From the cell containing the given text, extract its center point as [x, y] coordinate. 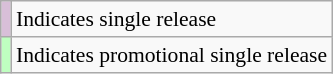
Indicates single release [172, 19]
Indicates promotional single release [172, 55]
